Pinpoint the cell where the given text exists, returning its [X, Y] midpoint coordinate. 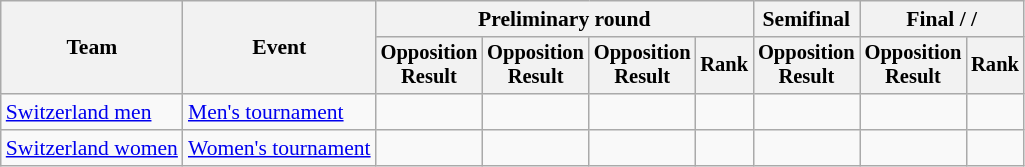
Team [92, 48]
Semifinal [806, 19]
Switzerland men [92, 112]
Men's tournament [280, 112]
Final / / [942, 19]
Switzerland women [92, 148]
Event [280, 48]
Preliminary round [564, 19]
Women's tournament [280, 148]
